Pinpoint the cell where the given text exists, returning its [X, Y] midpoint coordinate. 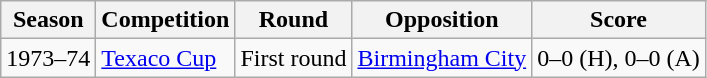
Opposition [442, 20]
Score [619, 20]
0–0 (H), 0–0 (A) [619, 58]
First round [294, 58]
Texaco Cup [166, 58]
Season [48, 20]
Birmingham City [442, 58]
Round [294, 20]
Competition [166, 20]
1973–74 [48, 58]
